Identify which cell holds the provided text, then report its [x, y] central coordinate. 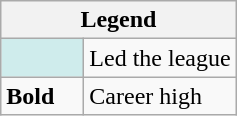
Legend [118, 20]
Led the league [160, 58]
Bold [42, 96]
Career high [160, 96]
